Find where the given text appears and provide that cell's center as (X, Y) coordinate. 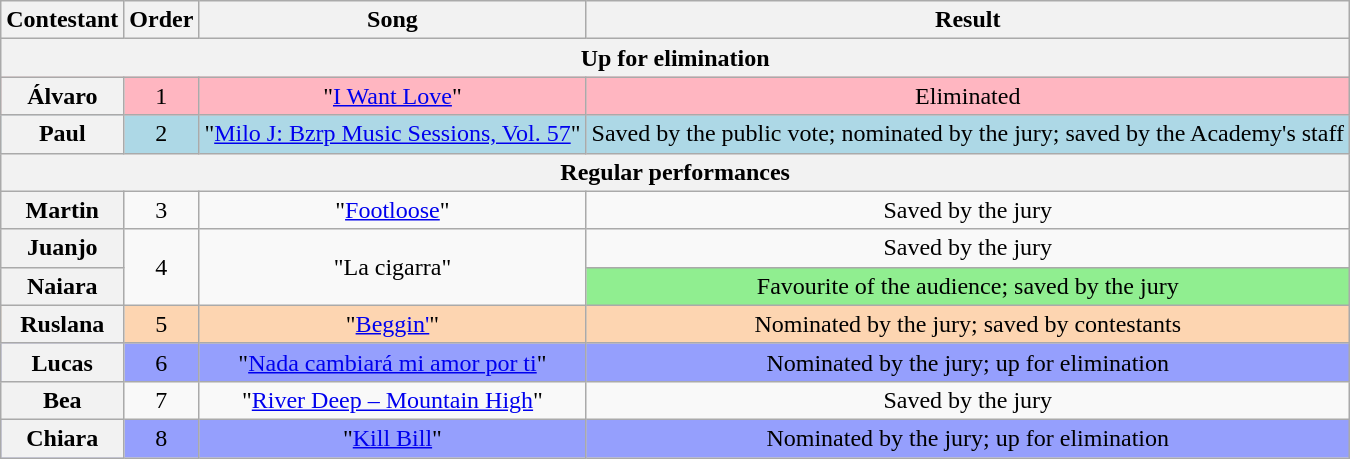
Naiara (62, 286)
"I Want Love" (392, 96)
"La cigarra" (392, 267)
Contestant (62, 20)
Result (968, 20)
"Milo J: Bzrp Music Sessions, Vol. 57" (392, 134)
"Kill Bill" (392, 438)
Chiara (62, 438)
Up for elimination (676, 58)
2 (162, 134)
3 (162, 210)
Regular performances (676, 172)
"Beggin'" (392, 324)
Paul (62, 134)
Song (392, 20)
Eliminated (968, 96)
4 (162, 267)
Nominated by the jury; saved by contestants (968, 324)
Saved by the public vote; nominated by the jury; saved by the Academy's staff (968, 134)
Martin (62, 210)
Favourite of the audience; saved by the jury (968, 286)
1 (162, 96)
6 (162, 362)
Bea (62, 400)
7 (162, 400)
Order (162, 20)
Lucas (62, 362)
"Footloose" (392, 210)
8 (162, 438)
"Nada cambiará mi amor por ti" (392, 362)
Ruslana (62, 324)
"River Deep – Mountain High" (392, 400)
5 (162, 324)
Juanjo (62, 248)
Álvaro (62, 96)
